From the cell containing the given text, extract its center point as [X, Y] coordinate. 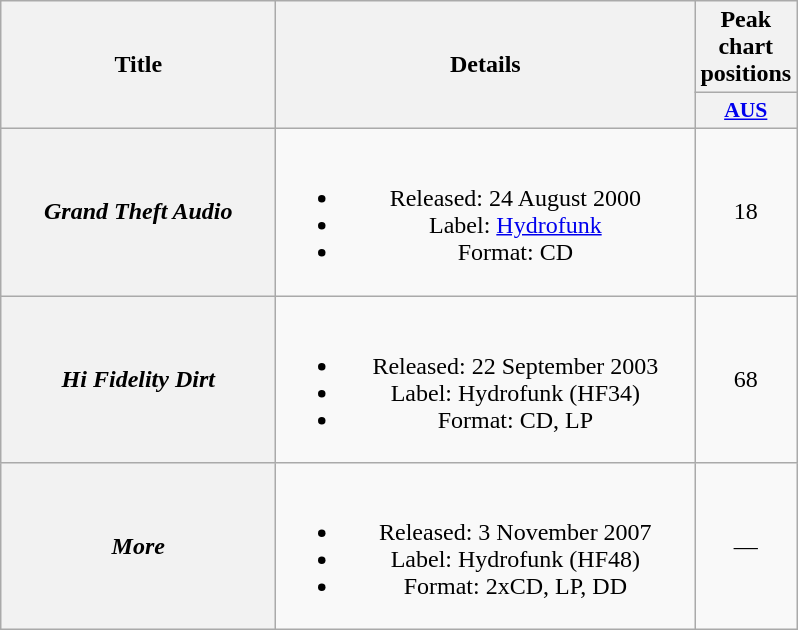
Grand Theft Audio [138, 212]
More [138, 546]
— [746, 546]
Released: 3 November 2007Label: Hydrofunk (HF48)Format: 2xCD, LP, DD [486, 546]
Title [138, 65]
68 [746, 380]
AUS [746, 111]
Hi Fidelity Dirt [138, 380]
18 [746, 212]
Peak chart positions [746, 47]
Details [486, 65]
Released: 24 August 2000Label: HydrofunkFormat: CD [486, 212]
Released: 22 September 2003Label: Hydrofunk (HF34)Format: CD, LP [486, 380]
